Detect which cell encompasses the target text, then output its (X, Y) center coordinate. 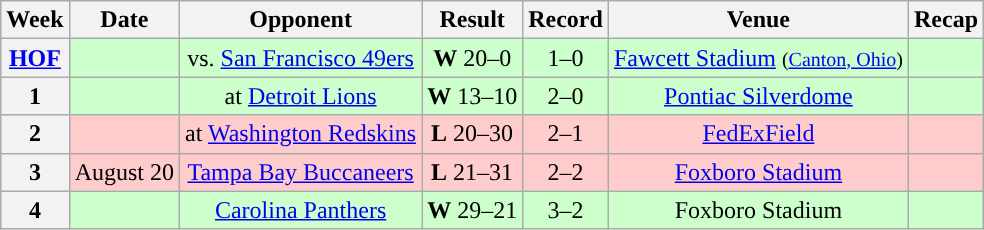
L 20–30 (472, 134)
2–1 (566, 134)
Pontiac Silverdome (758, 96)
2–0 (566, 96)
Week (35, 20)
Record (566, 20)
August 20 (124, 172)
W 13–10 (472, 96)
4 (35, 210)
Venue (758, 20)
FedExField (758, 134)
2 (35, 134)
W 20–0 (472, 58)
Tampa Bay Buccaneers (301, 172)
vs. San Francisco 49ers (301, 58)
3–2 (566, 210)
at Washington Redskins (301, 134)
L 21–31 (472, 172)
1–0 (566, 58)
3 (35, 172)
Recap (946, 20)
at Detroit Lions (301, 96)
Date (124, 20)
1 (35, 96)
2–2 (566, 172)
HOF (35, 58)
Opponent (301, 20)
Carolina Panthers (301, 210)
Result (472, 20)
Fawcett Stadium (Canton, Ohio) (758, 58)
W 29–21 (472, 210)
